Find where the given text appears and provide that cell's center as (X, Y) coordinate. 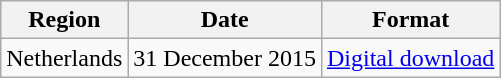
Date (225, 20)
Region (64, 20)
31 December 2015 (225, 58)
Netherlands (64, 58)
Format (410, 20)
Digital download (410, 58)
